Find where the given text appears and provide that cell's center as (x, y) coordinate. 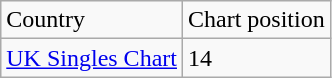
Chart position (256, 20)
Country (92, 20)
14 (256, 58)
UK Singles Chart (92, 58)
